Extract the (x, y) coordinate from the center of the cell holding the provided text.  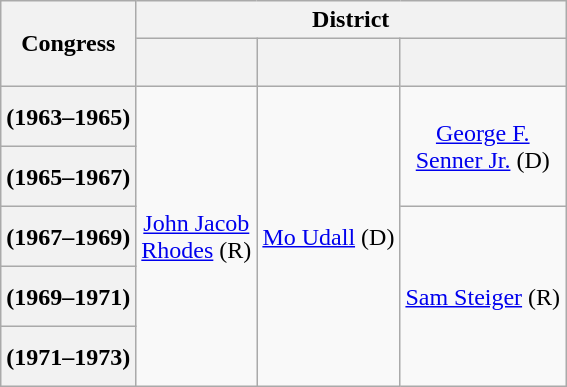
District (351, 20)
George F.Senner Jr. (D) (483, 147)
Congress (68, 44)
(1969–1971) (68, 297)
(1963–1965) (68, 117)
(1965–1967) (68, 177)
(1971–1973) (68, 357)
(1967–1969) (68, 237)
Sam Steiger (R) (483, 297)
Mo Udall (D) (328, 237)
John JacobRhodes (R) (196, 237)
